Pinpoint the cell where the given text exists, returning its [x, y] midpoint coordinate. 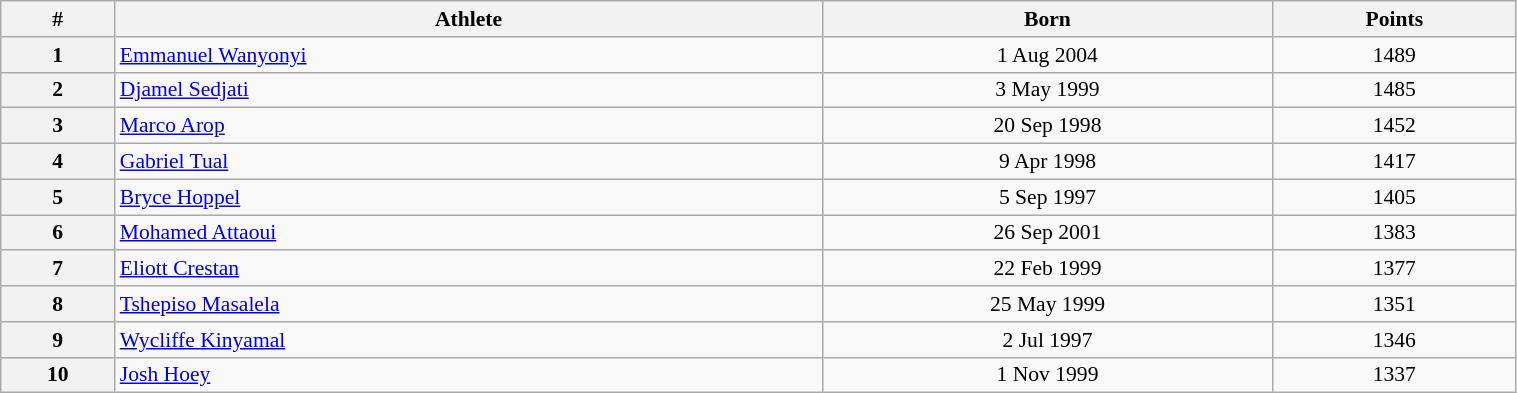
1351 [1394, 304]
Points [1394, 19]
Born [1047, 19]
5 [58, 197]
3 [58, 126]
22 Feb 1999 [1047, 269]
1 Nov 1999 [1047, 375]
26 Sep 2001 [1047, 233]
Bryce Hoppel [469, 197]
1337 [1394, 375]
Athlete [469, 19]
Gabriel Tual [469, 162]
1377 [1394, 269]
1452 [1394, 126]
1 [58, 55]
1417 [1394, 162]
8 [58, 304]
9 Apr 1998 [1047, 162]
1346 [1394, 340]
1405 [1394, 197]
Tshepiso Masalela [469, 304]
Wycliffe Kinyamal [469, 340]
Josh Hoey [469, 375]
6 [58, 233]
1489 [1394, 55]
25 May 1999 [1047, 304]
2 [58, 90]
Emmanuel Wanyonyi [469, 55]
7 [58, 269]
2 Jul 1997 [1047, 340]
1485 [1394, 90]
1 Aug 2004 [1047, 55]
1383 [1394, 233]
20 Sep 1998 [1047, 126]
4 [58, 162]
10 [58, 375]
Eliott Crestan [469, 269]
5 Sep 1997 [1047, 197]
# [58, 19]
Marco Arop [469, 126]
Djamel Sedjati [469, 90]
9 [58, 340]
Mohamed Attaoui [469, 233]
3 May 1999 [1047, 90]
